Pinpoint the cell where the given text exists, returning its (x, y) midpoint coordinate. 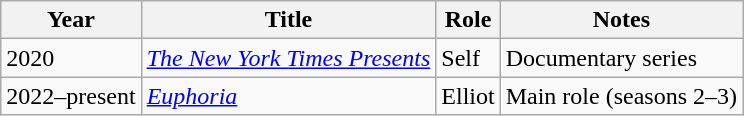
Main role (seasons 2–3) (621, 96)
Self (468, 58)
Euphoria (288, 96)
Title (288, 20)
Notes (621, 20)
The New York Times Presents (288, 58)
2020 (71, 58)
Year (71, 20)
2022–present (71, 96)
Documentary series (621, 58)
Elliot (468, 96)
Role (468, 20)
